Find where the given text appears and provide that cell's center as (X, Y) coordinate. 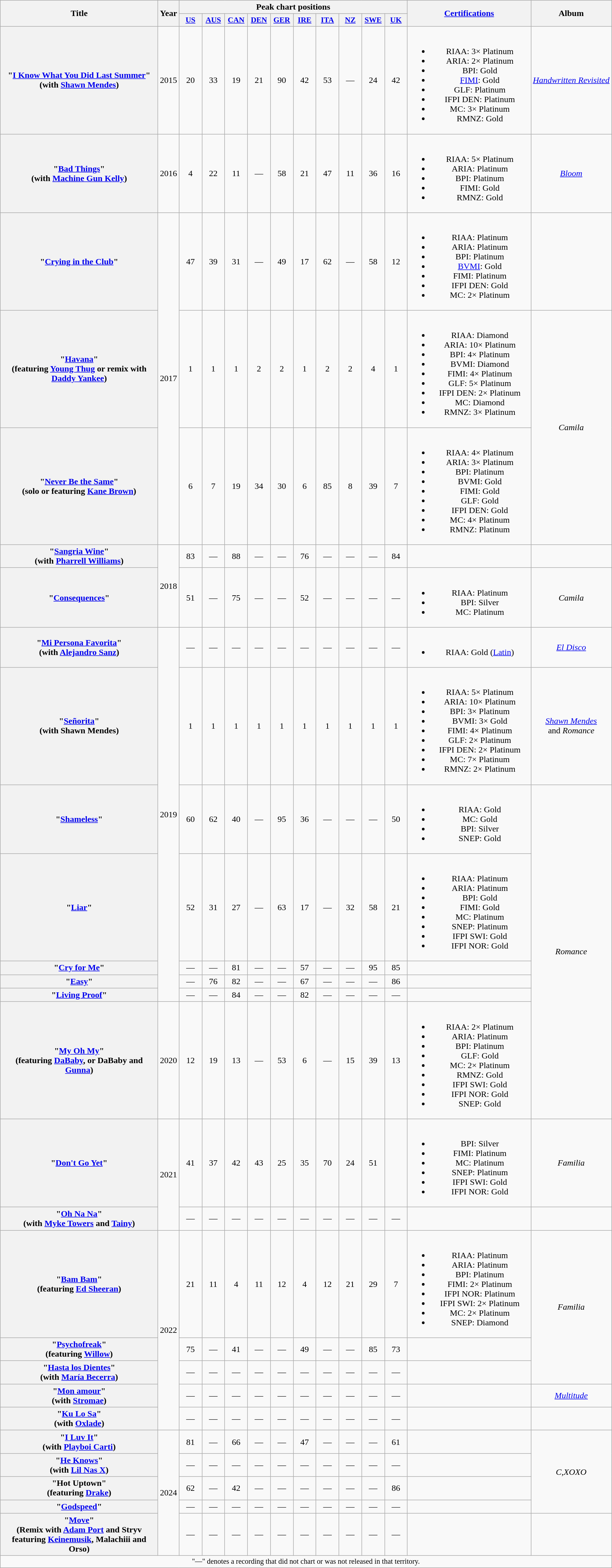
RIAA: Gold (Latin) (469, 648)
"Shameless" (79, 819)
2016 (169, 173)
27 (236, 907)
"I Luv It"(with Playboi Carti) (79, 1442)
88 (236, 556)
RIAA: 2× PlatinumARIA: PlatinumBPI: PlatinumGLF: GoldMC: 2× PlatinumRMNZ: GoldIFPI SWI: GoldIFPI NOR: GoldSNEP: Gold (469, 1060)
"Living Proof" (79, 995)
RIAA: PlatinumBPI: SilverMC: Platinum (469, 598)
RIAA: GoldMC: GoldBPI: SilverSNEP: Gold (469, 819)
"Hot Uptown"(featuring Drake) (79, 1488)
32 (350, 907)
29 (373, 1284)
2020 (169, 1060)
US (190, 20)
2018 (169, 586)
2019 (169, 814)
RIAA: 4× PlatinumARIA: 3× PlatinumBPI: PlatinumBVMI: GoldFIMI: GoldGLF: GoldIFPI DEN: GoldMC: 4× PlatinumRMNZ: Platinum (469, 486)
22 (213, 173)
BPI: SilverFIMI: PlatinumMC: PlatinumSNEP: PlatinumIFPI SWI: GoldIFPI NOR: Gold (469, 1163)
"—" denotes a recording that did not chart or was not released in that territory. (306, 1562)
2017 (169, 379)
"Move"(Remix with Adam Port and Stryv featuring Keinemusik, Malachiii and Orso) (79, 1534)
GER (282, 20)
"Ku Lo Sa"(with Oxlade) (79, 1419)
"Sangria Wine"(with Pharrell Williams) (79, 556)
50 (396, 819)
RIAA: PlatinumARIA: PlatinumBPI: GoldFIMI: GoldMC: PlatinumSNEP: PlatinumIFPI SWI: GoldIFPI NOR: Gold (469, 907)
Romance (571, 951)
"Never Be the Same"(solo or featuring Kane Brown) (79, 486)
16 (396, 173)
El Disco (571, 648)
"Mi Persona Favorita"(with Alejandro Sanz) (79, 648)
60 (190, 819)
20 (190, 80)
35 (305, 1163)
C,XOXO (571, 1472)
"Crying in the Club" (79, 262)
ITA (328, 20)
Peak chart positions (293, 7)
34 (259, 486)
Year (169, 14)
DEN (259, 20)
"My Oh My"(featuring DaBaby, or DaBaby and Gunna) (79, 1060)
"Cry for Me" (79, 968)
"Consequences" (79, 598)
43 (259, 1163)
73 (396, 1349)
Bloom (571, 173)
RIAA: 3× PlatinumARIA: 2× PlatinumBPI: GoldFIMI: GoldGLF: PlatinumIFPI DEN: PlatinumMC: 3× PlatinumRMNZ: Gold (469, 80)
"Don't Go Yet" (79, 1163)
2015 (169, 80)
"Hasta los Dientes"(with María Becerra) (79, 1373)
IRE (305, 20)
"Señorita"(with Shawn Mendes) (79, 726)
"Bam Bam"(featuring Ed Sheeran) (79, 1284)
Multitude (571, 1395)
70 (328, 1163)
66 (236, 1442)
8 (350, 486)
63 (282, 907)
Handwritten Revisited (571, 80)
"He Knows"(with Lil Nas X) (79, 1465)
2021 (169, 1174)
Title (79, 14)
25 (282, 1163)
SWE (373, 20)
"Mon amour"(with Stromae) (79, 1395)
90 (282, 80)
"I Know What You Did Last Summer"(with Shawn Mendes) (79, 80)
RIAA: PlatinumARIA: PlatinumBPI: PlatinumBVMI: GoldFIMI: PlatinumIFPI DEN: GoldMC: 2× Platinum (469, 262)
"Havana"(featuring Young Thug or remix with Daddy Yankee) (79, 369)
Shawn Mendesand Romance (571, 726)
"Godspeed" (79, 1506)
2024 (169, 1493)
Certifications (469, 14)
15 (350, 1060)
40 (236, 819)
RIAA: PlatinumARIA: PlatinumBPI: PlatinumFIMI: 2× PlatinumIFPI NOR: PlatinumIFPI SWI: 2× PlatinumMC: 2× PlatinumSNEP: Diamond (469, 1284)
33 (213, 80)
30 (282, 486)
NZ (350, 20)
2022 (169, 1330)
67 (305, 981)
UK (396, 20)
CAN (236, 20)
61 (396, 1442)
57 (305, 968)
"Bad Things"(with Machine Gun Kelly) (79, 173)
RIAA: DiamondARIA: 10× PlatinumBPI: 4× PlatinumBVMI: DiamondFIMI: 4× PlatinumGLF: 5× PlatinumIFPI DEN: 2× PlatinumMC: DiamondRMNZ: 3× Platinum (469, 369)
Album (571, 14)
"Psychofreak"(featuring Willow) (79, 1349)
AUS (213, 20)
RIAA: 5× PlatinumARIA: PlatinumBPI: PlatinumFIMI: GoldRMNZ: Gold (469, 173)
37 (213, 1163)
"Liar" (79, 907)
"Oh Na Na"(with Myke Towers and Tainy) (79, 1218)
"Easy" (79, 981)
83 (190, 556)
